From the cell containing the given text, extract its center point as [X, Y] coordinate. 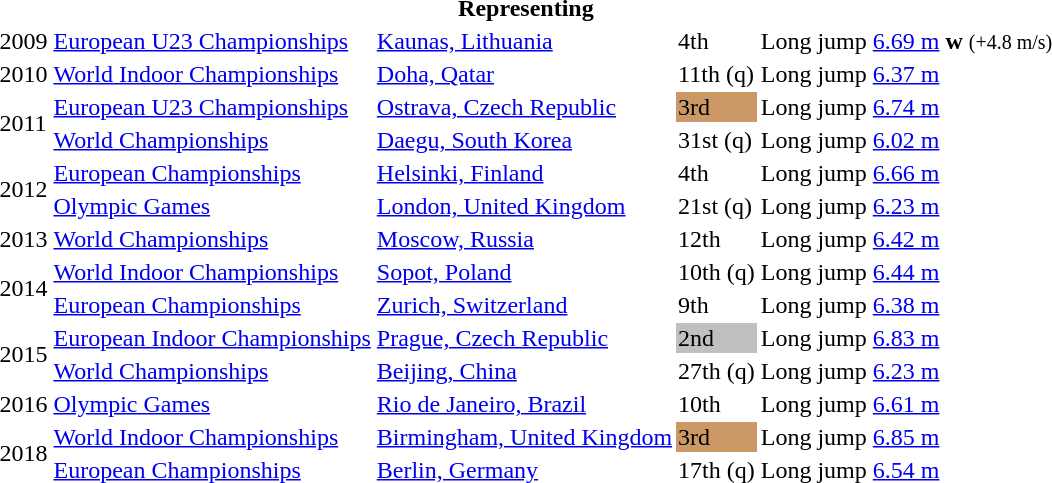
European Indoor Championships [212, 338]
Moscow, Russia [524, 239]
11th (q) [717, 74]
Ostrava, Czech Republic [524, 107]
Birmingham, United Kingdom [524, 437]
Kaunas, Lithuania [524, 41]
9th [717, 305]
31st (q) [717, 140]
12th [717, 239]
10th (q) [717, 272]
21st (q) [717, 206]
2nd [717, 338]
Doha, Qatar [524, 74]
Beijing, China [524, 371]
Prague, Czech Republic [524, 338]
27th (q) [717, 371]
Zurich, Switzerland [524, 305]
Rio de Janeiro, Brazil [524, 404]
10th [717, 404]
Helsinki, Finland [524, 173]
Daegu, South Korea [524, 140]
London, United Kingdom [524, 206]
Sopot, Poland [524, 272]
